From the cell containing the given text, extract its center point as [X, Y] coordinate. 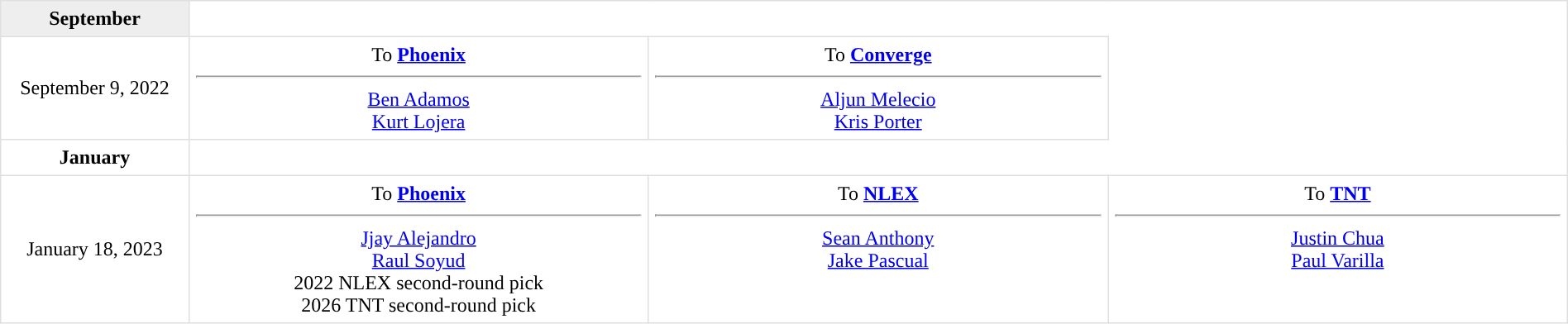
January 18, 2023 [95, 249]
To PhoenixBen AdamosKurt Lojera [418, 88]
January [95, 158]
September [95, 19]
To ConvergeAljun MelecioKris Porter [878, 88]
To NLEXSean AnthonyJake Pascual [878, 249]
To TNTJustin ChuaPaul Varilla [1338, 249]
To PhoenixJjay Alejandro Raul Soyud2022 NLEX second-round pick2026 TNT second-round pick [418, 249]
September 9, 2022 [95, 88]
